Locate the cell with the specified text and output its [x, y] center coordinate. 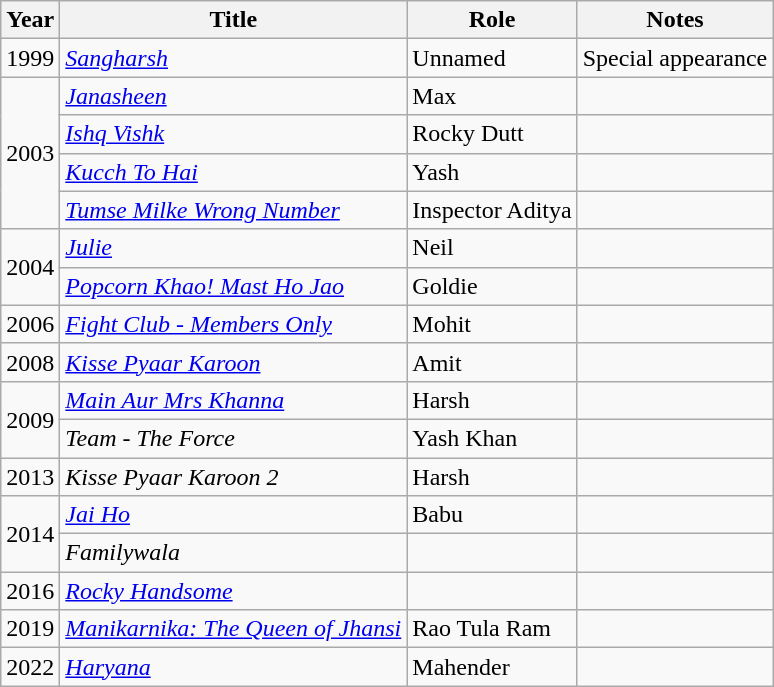
Amit [492, 362]
Kisse Pyaar Karoon 2 [234, 477]
2013 [30, 477]
2009 [30, 419]
2014 [30, 534]
Notes [675, 20]
Main Aur Mrs Khanna [234, 400]
Inspector Aditya [492, 210]
2006 [30, 324]
Yash [492, 172]
Haryana [234, 667]
Yash Khan [492, 438]
Special appearance [675, 58]
Role [492, 20]
1999 [30, 58]
Janasheen [234, 96]
Unnamed [492, 58]
Rocky Handsome [234, 591]
Ishq Vishk [234, 134]
Manikarnika: The Queen of Jhansi [234, 629]
Tumse Milke Wrong Number [234, 210]
Neil [492, 248]
Rocky Dutt [492, 134]
Team - The Force [234, 438]
2019 [30, 629]
Sangharsh [234, 58]
Max [492, 96]
2022 [30, 667]
Year [30, 20]
Fight Club - Members Only [234, 324]
Kucch To Hai [234, 172]
Babu [492, 515]
Kisse Pyaar Karoon [234, 362]
Popcorn Khao! Mast Ho Jao [234, 286]
Mahender [492, 667]
Goldie [492, 286]
Familywala [234, 553]
Julie [234, 248]
2008 [30, 362]
Rao Tula Ram [492, 629]
2003 [30, 153]
Title [234, 20]
Mohit [492, 324]
Jai Ho [234, 515]
2016 [30, 591]
2004 [30, 267]
